Return (X, Y) of the center of cell containing provided text 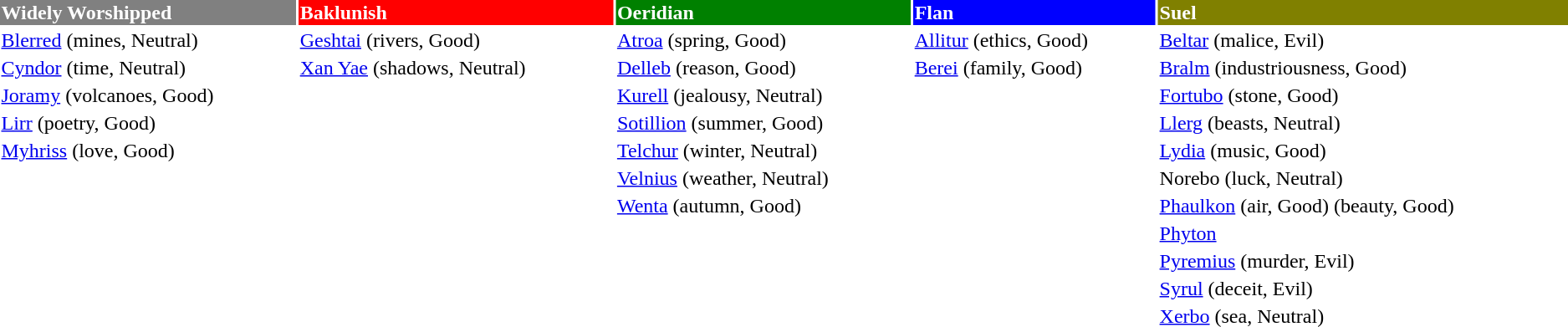
Bralm (industriousness, Good) (1363, 68)
Phyton (1363, 233)
Blerred (mines, Neutral) (148, 40)
Lydia (music, Good) (1363, 151)
Fortubo (stone, Good) (1363, 95)
Velnius (weather, Neutral) (763, 178)
Telchur (winter, Neutral) (763, 151)
Berei (family, Good) (1034, 68)
Kurell (jealousy, Neutral) (763, 95)
Joramy (volcanoes, Good) (148, 95)
Llerg (beasts, Neutral) (1363, 123)
Delleb (reason, Good) (763, 68)
Cyndor (time, Neutral) (148, 68)
Atroa (spring, Good) (763, 40)
Beltar (malice, Evil) (1363, 40)
Phaulkon (air, Good) (beauty, Good) (1363, 206)
Widely Worshipped (148, 13)
Oeridian (763, 13)
Flan (1034, 13)
Pyremius (murder, Evil) (1363, 261)
Sotillion (summer, Good) (763, 123)
Norebo (luck, Neutral) (1363, 178)
Baklunish (456, 13)
Suel (1363, 13)
Xan Yae (shadows, Neutral) (456, 68)
Lirr (poetry, Good) (148, 123)
Allitur (ethics, Good) (1034, 40)
Wenta (autumn, Good) (763, 206)
Syrul (deceit, Evil) (1363, 289)
Myhriss (love, Good) (148, 151)
Geshtai (rivers, Good) (456, 40)
